Locate the cell with the specified text and output its (x, y) center coordinate. 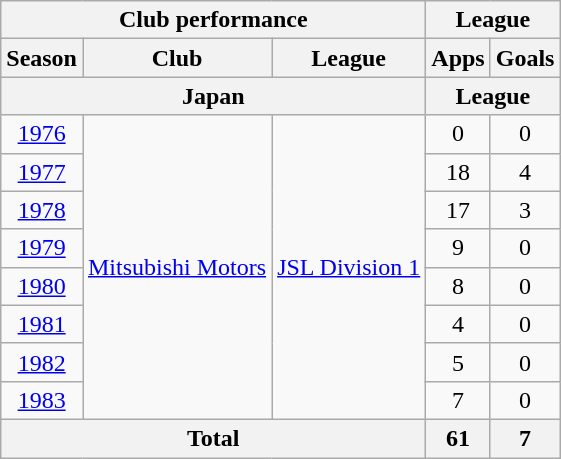
8 (458, 286)
1981 (42, 324)
3 (525, 210)
1983 (42, 400)
1977 (42, 172)
5 (458, 362)
1976 (42, 134)
JSL Division 1 (349, 267)
Club (176, 58)
17 (458, 210)
Goals (525, 58)
Total (214, 438)
1979 (42, 248)
Mitsubishi Motors (176, 267)
Apps (458, 58)
1982 (42, 362)
Japan (214, 96)
1980 (42, 286)
1978 (42, 210)
9 (458, 248)
61 (458, 438)
18 (458, 172)
Club performance (214, 20)
Season (42, 58)
